Output the [x, y] coordinate of the center of the cell containing the given text.  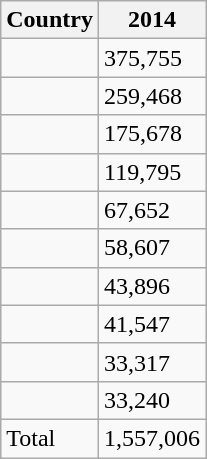
58,607 [152, 248]
41,547 [152, 324]
Total [50, 438]
259,468 [152, 96]
Country [50, 20]
375,755 [152, 58]
33,317 [152, 362]
1,557,006 [152, 438]
175,678 [152, 134]
67,652 [152, 210]
33,240 [152, 400]
119,795 [152, 172]
2014 [152, 20]
43,896 [152, 286]
